Determine the [X, Y] coordinate at the center of the cell enclosing the given text.  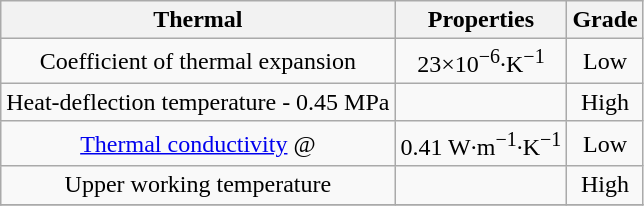
Thermal [198, 20]
Heat-deflection temperature - 0.45 MPa [198, 102]
Properties [481, 20]
Upper working temperature [198, 185]
23×10−6·K−1 [481, 62]
Coefficient of thermal expansion [198, 62]
0.41 W·m−1·K−1 [481, 144]
Grade [605, 20]
Thermal conductivity @ [198, 144]
